Extract the (X, Y) coordinate from the center of the cell holding the provided text.  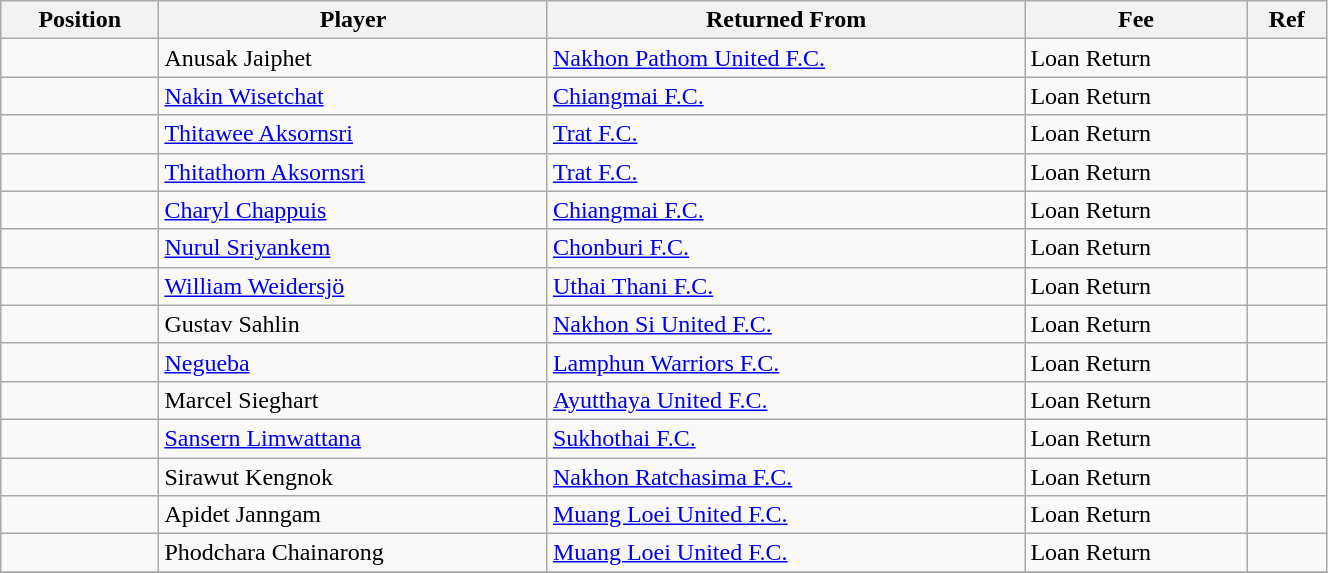
Thitawee Aksornsri (353, 134)
Nakhon Ratchasima F.C. (786, 477)
Nakin Wisetchat (353, 96)
Gustav Sahlin (353, 324)
Phodchara Chainarong (353, 553)
Fee (1136, 20)
Uthai Thani F.C. (786, 286)
Sirawut Kengnok (353, 477)
Anusak Jaiphet (353, 58)
Sukhothai F.C. (786, 438)
Player (353, 20)
William Weidersjö (353, 286)
Ayutthaya United F.C. (786, 400)
Chonburi F.C. (786, 248)
Sansern Limwattana (353, 438)
Lamphun Warriors F.C. (786, 362)
Ref (1286, 20)
Nurul Sriyankem (353, 248)
Nakhon Si United F.C. (786, 324)
Nakhon Pathom United F.C. (786, 58)
Thitathorn Aksornsri (353, 172)
Returned From (786, 20)
Charyl Chappuis (353, 210)
Marcel Sieghart (353, 400)
Position (80, 20)
Apidet Janngam (353, 515)
Negueba (353, 362)
